Provide the [x, y] coordinate of the cell's center where the given text is located.  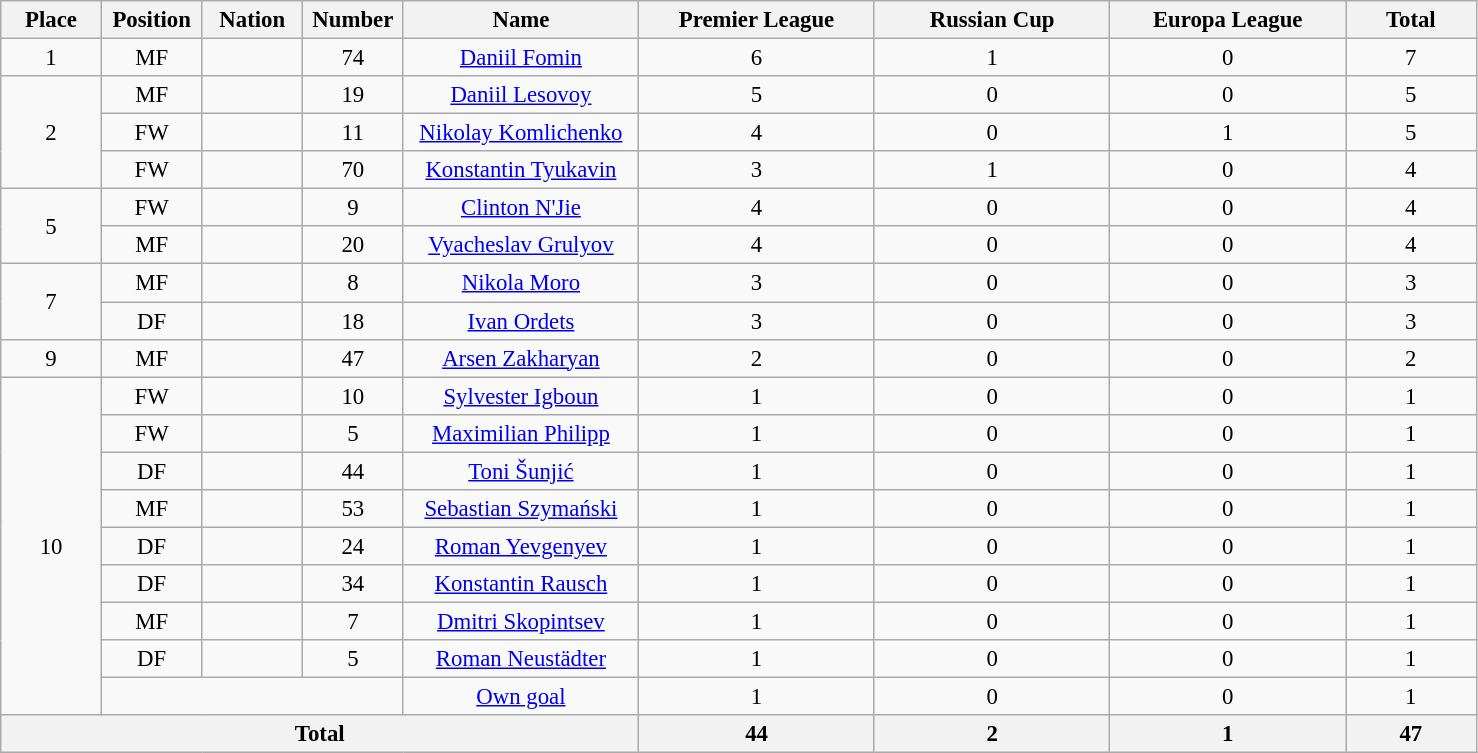
Daniil Fomin [521, 58]
Russian Cup [992, 20]
Sylvester Igboun [521, 396]
Clinton N'Jie [521, 208]
Daniil Lesovoy [521, 95]
Nikola Moro [521, 283]
Sebastian Szymański [521, 509]
Ivan Ordets [521, 321]
8 [354, 283]
Name [521, 20]
Konstantin Tyukavin [521, 170]
20 [354, 245]
Position [152, 20]
74 [354, 58]
Maximilian Philipp [521, 433]
Nation [252, 20]
70 [354, 170]
Own goal [521, 697]
19 [354, 95]
Number [354, 20]
Konstantin Rausch [521, 584]
Roman Yevgenyev [521, 546]
53 [354, 509]
Toni Šunjić [521, 471]
34 [354, 584]
11 [354, 133]
Europa League [1228, 20]
Nikolay Komlichenko [521, 133]
Place [52, 20]
Dmitri Skopintsev [521, 621]
18 [354, 321]
6 [757, 58]
24 [354, 546]
Arsen Zakharyan [521, 358]
Premier League [757, 20]
Roman Neustädter [521, 659]
Vyacheslav Grulyov [521, 245]
